Capture the cell that displays the provided text and extract its (X, Y) central coordinate. 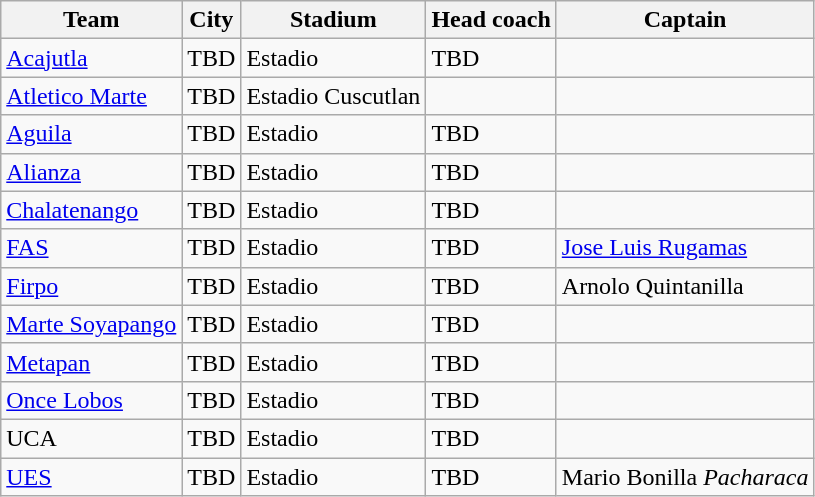
Captain (685, 20)
Chalatenango (92, 210)
Stadium (334, 20)
Team (92, 20)
FAS (92, 248)
UCA (92, 438)
Alianza (92, 172)
Arnolo Quintanilla (685, 286)
Atletico Marte (92, 96)
UES (92, 477)
Acajutla (92, 58)
Aguila (92, 134)
Metapan (92, 362)
Jose Luis Rugamas (685, 248)
Mario Bonilla Pacharaca (685, 477)
Marte Soyapango (92, 324)
Head coach (491, 20)
Estadio Cuscutlan (334, 96)
City (212, 20)
Once Lobos (92, 400)
Firpo (92, 286)
